Search for the cell housing the specified text and yield its [X, Y] center coordinate. 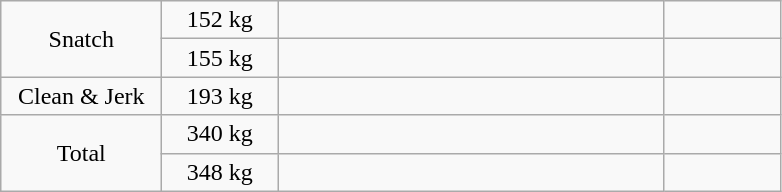
Snatch [82, 39]
193 kg [220, 96]
340 kg [220, 134]
348 kg [220, 172]
152 kg [220, 20]
Clean & Jerk [82, 96]
Total [82, 153]
155 kg [220, 58]
